Output the (x, y) coordinate of the center of the cell containing the given text.  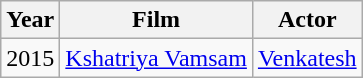
Film (156, 20)
Kshatriya Vamsam (156, 58)
2015 (30, 58)
Actor (307, 20)
Venkatesh (307, 58)
Year (30, 20)
